For the text-containing cell, return its midpoint in (X, Y) coordinate format. 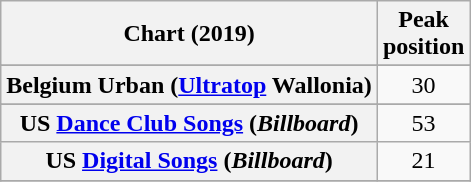
21 (423, 161)
53 (423, 123)
Belgium Urban (Ultratop Wallonia) (190, 85)
Chart (2019) (190, 34)
US Dance Club Songs (Billboard) (190, 123)
Peakposition (423, 34)
30 (423, 85)
US Digital Songs (Billboard) (190, 161)
